Determine the (x, y) coordinate at the center of the cell enclosing the given text.  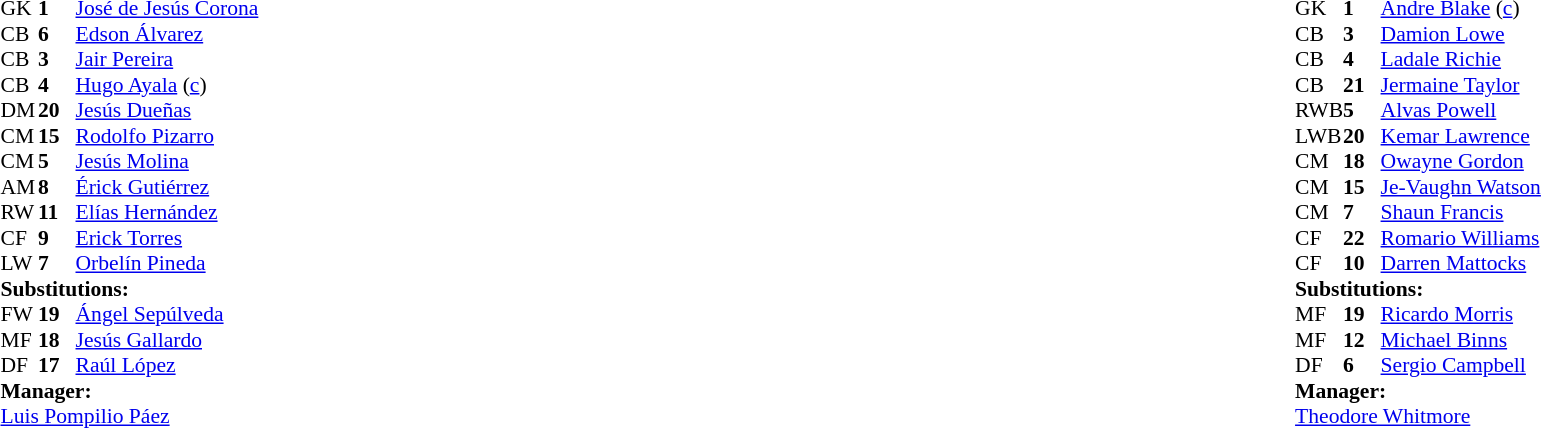
Damion Lowe (1461, 34)
LW (19, 263)
Elías Hernández (168, 213)
Kemar Lawrence (1461, 136)
21 (1362, 85)
10 (1362, 263)
Alvas Powell (1461, 111)
Rodolfo Pizarro (168, 136)
Jair Pereira (168, 59)
DM (19, 111)
Ladale Richie (1461, 59)
Edson Álvarez (168, 34)
12 (1362, 340)
RW (19, 213)
Raúl López (168, 365)
Darren Mattocks (1461, 263)
Jesús Gallardo (168, 340)
Jermaine Taylor (1461, 85)
AM (19, 187)
Shaun Francis (1461, 213)
Ángel Sepúlveda (168, 315)
Sergio Campbell (1461, 365)
8 (57, 187)
Hugo Ayala (c) (168, 85)
Érick Gutiérrez (168, 187)
22 (1362, 238)
LWB (1319, 136)
Jesús Dueñas (168, 111)
Owayne Gordon (1461, 161)
11 (57, 213)
Orbelín Pineda (168, 263)
Romario Williams (1461, 238)
RWB (1319, 111)
Ricardo Morris (1461, 315)
Je-Vaughn Watson (1461, 187)
Jesús Molina (168, 161)
17 (57, 365)
Erick Torres (168, 238)
Michael Binns (1461, 340)
9 (57, 238)
FW (19, 315)
